Detect which cell encompasses the target text, then output its [X, Y] center coordinate. 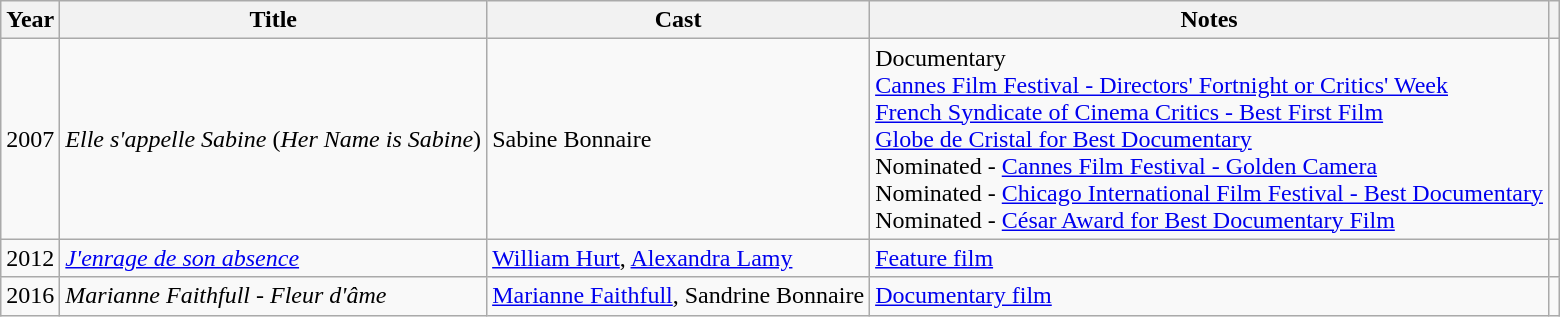
Sabine Bonnaire [678, 139]
Documentary film [1210, 296]
Title [274, 20]
2016 [30, 296]
William Hurt, Alexandra Lamy [678, 258]
Year [30, 20]
Marianne Faithfull - Fleur d'âme [274, 296]
Elle s'appelle Sabine (Her Name is Sabine) [274, 139]
Notes [1210, 20]
2012 [30, 258]
Cast [678, 20]
Feature film [1210, 258]
2007 [30, 139]
J'enrage de son absence [274, 258]
Marianne Faithfull, Sandrine Bonnaire [678, 296]
